For the text-containing cell, return its midpoint in [x, y] coordinate format. 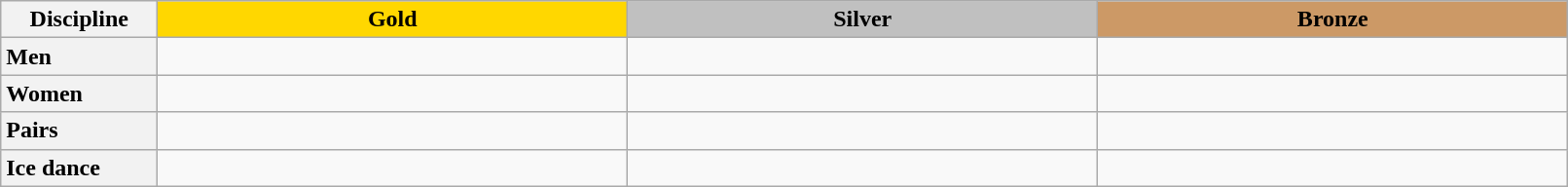
Pairs [80, 131]
Bronze [1333, 19]
Women [80, 93]
Discipline [80, 19]
Ice dance [80, 168]
Silver [862, 19]
Gold [393, 19]
Men [80, 56]
